Identify which cell holds the provided text, then report its (X, Y) central coordinate. 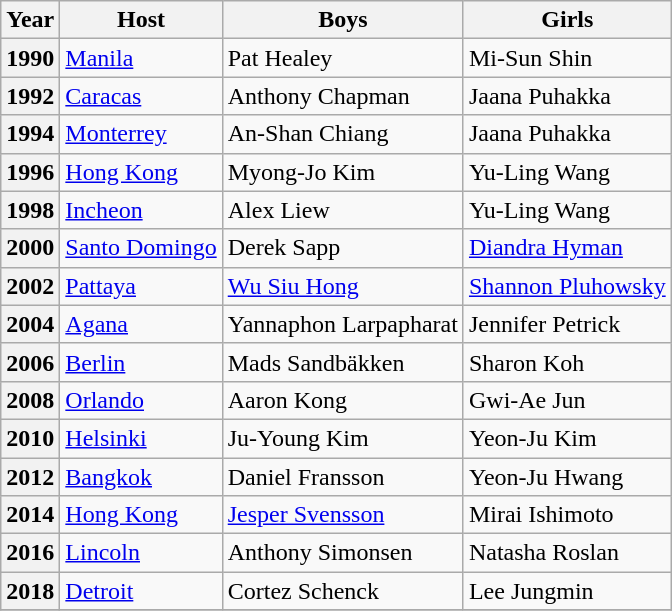
Daniel Fransson (342, 477)
Ju-Young Kim (342, 438)
2018 (30, 591)
Yannaphon Larpapharat (342, 324)
Girls (567, 20)
2006 (30, 362)
Pat Healey (342, 58)
Sharon Koh (567, 362)
Berlin (141, 362)
Wu Siu Hong (342, 286)
Alex Liew (342, 210)
Pattaya (141, 286)
Mads Sandbäkken (342, 362)
Jennifer Petrick (567, 324)
1994 (30, 134)
Mi-Sun Shin (567, 58)
2014 (30, 515)
2012 (30, 477)
2000 (30, 248)
Anthony Chapman (342, 96)
Derek Sapp (342, 248)
Jesper Svensson (342, 515)
Year (30, 20)
Santo Domingo (141, 248)
Mirai Ishimoto (567, 515)
Detroit (141, 591)
Orlando (141, 400)
Incheon (141, 210)
Aaron Kong (342, 400)
2002 (30, 286)
Shannon Pluhowsky (567, 286)
Lincoln (141, 553)
Diandra Hyman (567, 248)
Gwi-Ae Jun (567, 400)
Yeon-Ju Hwang (567, 477)
An-Shan Chiang (342, 134)
Host (141, 20)
2016 (30, 553)
Manila (141, 58)
2004 (30, 324)
Anthony Simonsen (342, 553)
2010 (30, 438)
Boys (342, 20)
Agana (141, 324)
1990 (30, 58)
Natasha Roslan (567, 553)
Monterrey (141, 134)
Myong-Jo Kim (342, 172)
1992 (30, 96)
Yeon-Ju Kim (567, 438)
Cortez Schenck (342, 591)
Bangkok (141, 477)
2008 (30, 400)
Caracas (141, 96)
Lee Jungmin (567, 591)
1998 (30, 210)
Helsinki (141, 438)
1996 (30, 172)
